Determine the (x, y) coordinate at the center of the cell enclosing the given text.  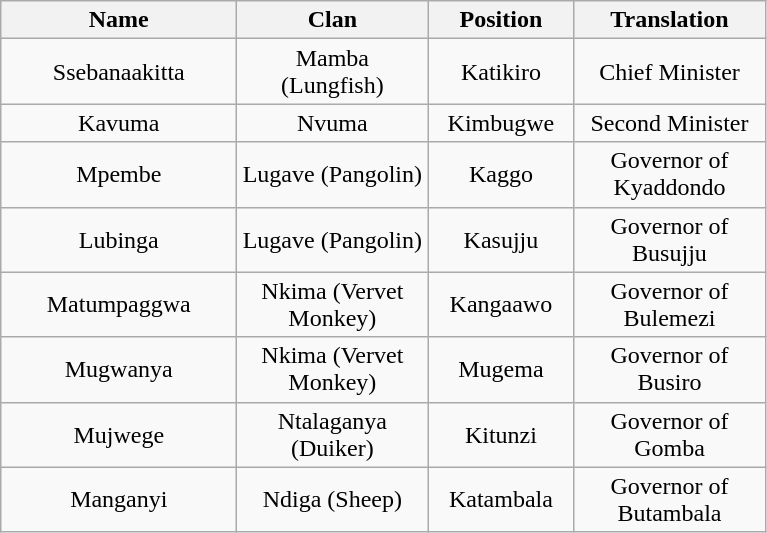
Kavuma (119, 123)
Second Minister (670, 123)
Mugema (501, 370)
Nvuma (332, 123)
Katikiro (501, 72)
Ntalaganya (Duiker) (332, 434)
Governor of Butambala (670, 500)
Governor of Busiro (670, 370)
Matumpaggwa (119, 304)
Ndiga (Sheep) (332, 500)
Mamba (Lungfish) (332, 72)
Mpembe (119, 174)
Name (119, 20)
Mujwege (119, 434)
Translation (670, 20)
Kimbugwe (501, 123)
Governor of Bulemezi (670, 304)
Kaggo (501, 174)
Kasujju (501, 240)
Clan (332, 20)
Governor of Gomba (670, 434)
Chief Minister (670, 72)
Mugwanya (119, 370)
Katambala (501, 500)
Governor of Kyaddondo (670, 174)
Ssebanaakitta (119, 72)
Kitunzi (501, 434)
Position (501, 20)
Manganyi (119, 500)
Governor of Busujju (670, 240)
Kangaawo (501, 304)
Lubinga (119, 240)
